Output the (X, Y) coordinate of the center of the cell containing the given text.  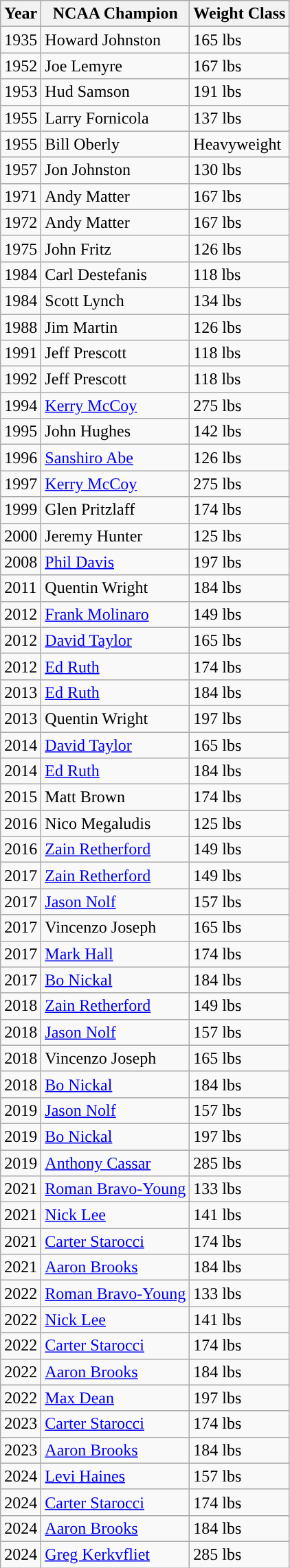
Frank Molinaro (115, 614)
Glen Pritzlaff (115, 510)
Phil Davis (115, 562)
1995 (21, 432)
130 lbs (239, 170)
Jim Martin (115, 327)
Mark Hall (115, 954)
NCAA Champion (115, 14)
Joe Lemyre (115, 66)
1935 (21, 40)
Levi Haines (115, 1476)
1991 (21, 353)
2015 (21, 797)
134 lbs (239, 301)
Jon Johnston (115, 170)
Carl Destefanis (115, 274)
John Hughes (115, 432)
137 lbs (239, 118)
1953 (21, 92)
Scott Lynch (115, 301)
Matt Brown (115, 797)
1997 (21, 484)
1972 (21, 222)
Jeremy Hunter (115, 536)
Nico Megaludis (115, 823)
Hud Samson (115, 92)
1952 (21, 66)
191 lbs (239, 92)
1988 (21, 327)
Year (21, 14)
Anthony Cassar (115, 1163)
Bill Oberly (115, 144)
Howard Johnston (115, 40)
John Fritz (115, 248)
Greg Kerkvfliet (115, 1554)
1957 (21, 170)
1992 (21, 379)
2000 (21, 536)
2011 (21, 588)
2008 (21, 562)
1996 (21, 458)
Weight Class (239, 14)
Larry Fornicola (115, 118)
Sanshiro Abe (115, 458)
142 lbs (239, 432)
Heavyweight (239, 144)
1975 (21, 248)
1994 (21, 406)
1999 (21, 510)
1971 (21, 196)
Max Dean (115, 1398)
